Output the [x, y] coordinate of the center of the cell containing the given text.  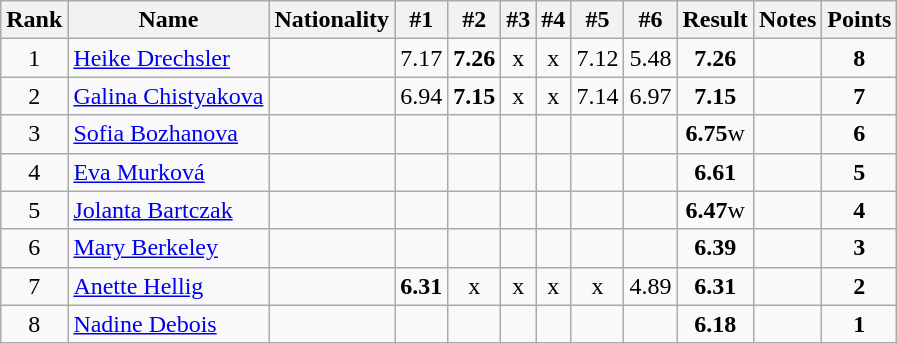
Galina Chistyakova [168, 96]
#5 [598, 20]
6.39 [715, 248]
#6 [650, 20]
Jolanta Bartczak [168, 210]
#4 [554, 20]
6.94 [422, 96]
Result [715, 20]
Sofia Bozhanova [168, 134]
Name [168, 20]
7.12 [598, 58]
Anette Hellig [168, 286]
#3 [518, 20]
Nadine Debois [168, 324]
6.47w [715, 210]
Rank [34, 20]
7.17 [422, 58]
Mary Berkeley [168, 248]
7.14 [598, 96]
6.97 [650, 96]
6.18 [715, 324]
6.61 [715, 172]
5.48 [650, 58]
Eva Murková [168, 172]
Nationality [332, 20]
6.75w [715, 134]
#2 [474, 20]
#1 [422, 20]
Points [860, 20]
Heike Drechsler [168, 58]
Notes [787, 20]
4.89 [650, 286]
